Detect which cell encompasses the target text, then output its [x, y] center coordinate. 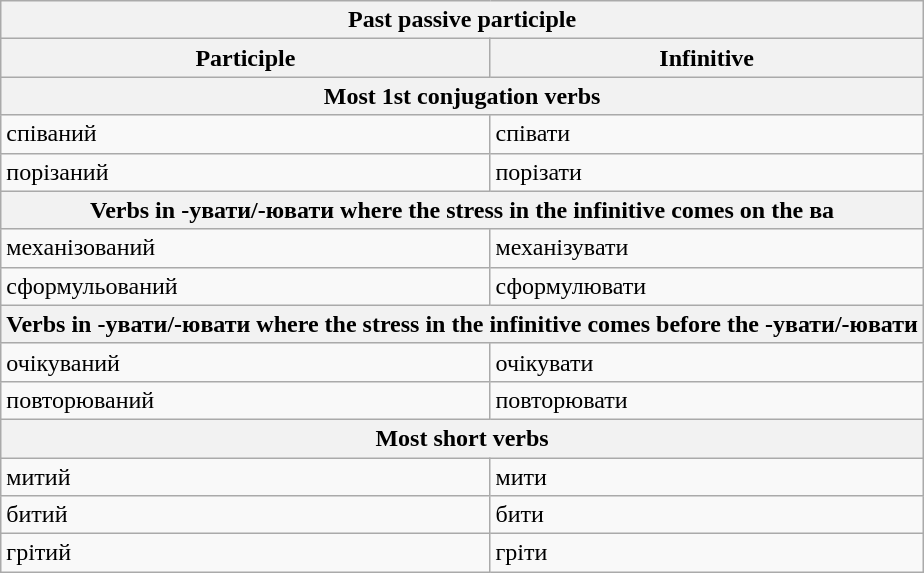
Most short verbs [462, 438]
Past passive participle [462, 20]
очікувати [706, 362]
співати [706, 134]
повторювати [706, 400]
сформулювати [706, 286]
повторюваний [246, 400]
порізати [706, 172]
грітий [246, 553]
механізувати [706, 248]
механізований [246, 248]
Infinitive [706, 58]
сформульований [246, 286]
Most 1st conjugation verbs [462, 96]
Verbs in -увати/-ювати where the stress in the infinitive comes before the -увати/-ювати [462, 324]
очікуваний [246, 362]
митий [246, 477]
Verbs in -увати/-ювати where the stress in the infinitive comes on the ва [462, 210]
гріти [706, 553]
співаний [246, 134]
битий [246, 515]
бити [706, 515]
порізаний [246, 172]
мити [706, 477]
Participle [246, 58]
